Find where the given text appears and provide that cell's center as [x, y] coordinate. 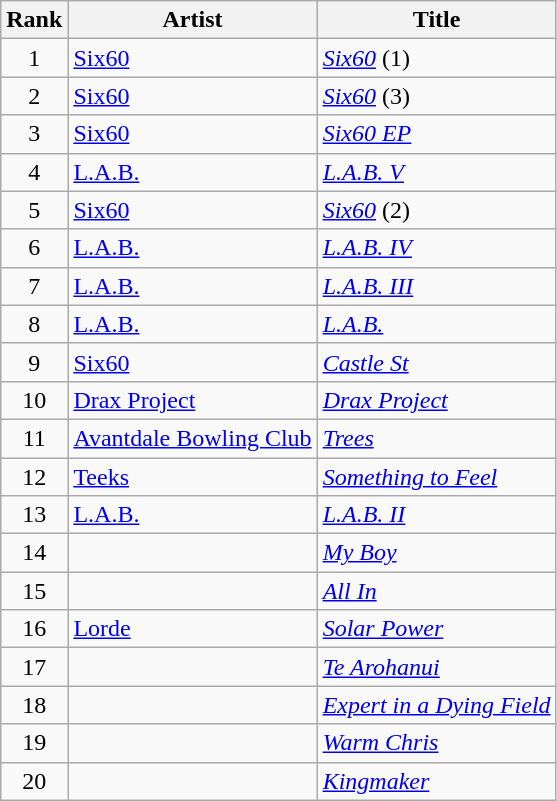
13 [34, 515]
10 [34, 400]
Solar Power [436, 629]
15 [34, 591]
Title [436, 20]
All In [436, 591]
Lorde [192, 629]
Rank [34, 20]
3 [34, 134]
Six60 EP [436, 134]
Te Arohanui [436, 667]
Artist [192, 20]
Expert in a Dying Field [436, 705]
18 [34, 705]
1 [34, 58]
20 [34, 781]
Something to Feel [436, 477]
4 [34, 172]
7 [34, 286]
Six60 (1) [436, 58]
Trees [436, 438]
Kingmaker [436, 781]
17 [34, 667]
9 [34, 362]
L.A.B. III [436, 286]
16 [34, 629]
5 [34, 210]
8 [34, 324]
Six60 (2) [436, 210]
Castle St [436, 362]
My Boy [436, 553]
11 [34, 438]
Teeks [192, 477]
L.A.B. II [436, 515]
6 [34, 248]
14 [34, 553]
19 [34, 743]
Avantdale Bowling Club [192, 438]
Six60 (3) [436, 96]
Warm Chris [436, 743]
L.A.B. IV [436, 248]
12 [34, 477]
2 [34, 96]
L.A.B. V [436, 172]
